Find where the given text appears and provide that cell's center as [x, y] coordinate. 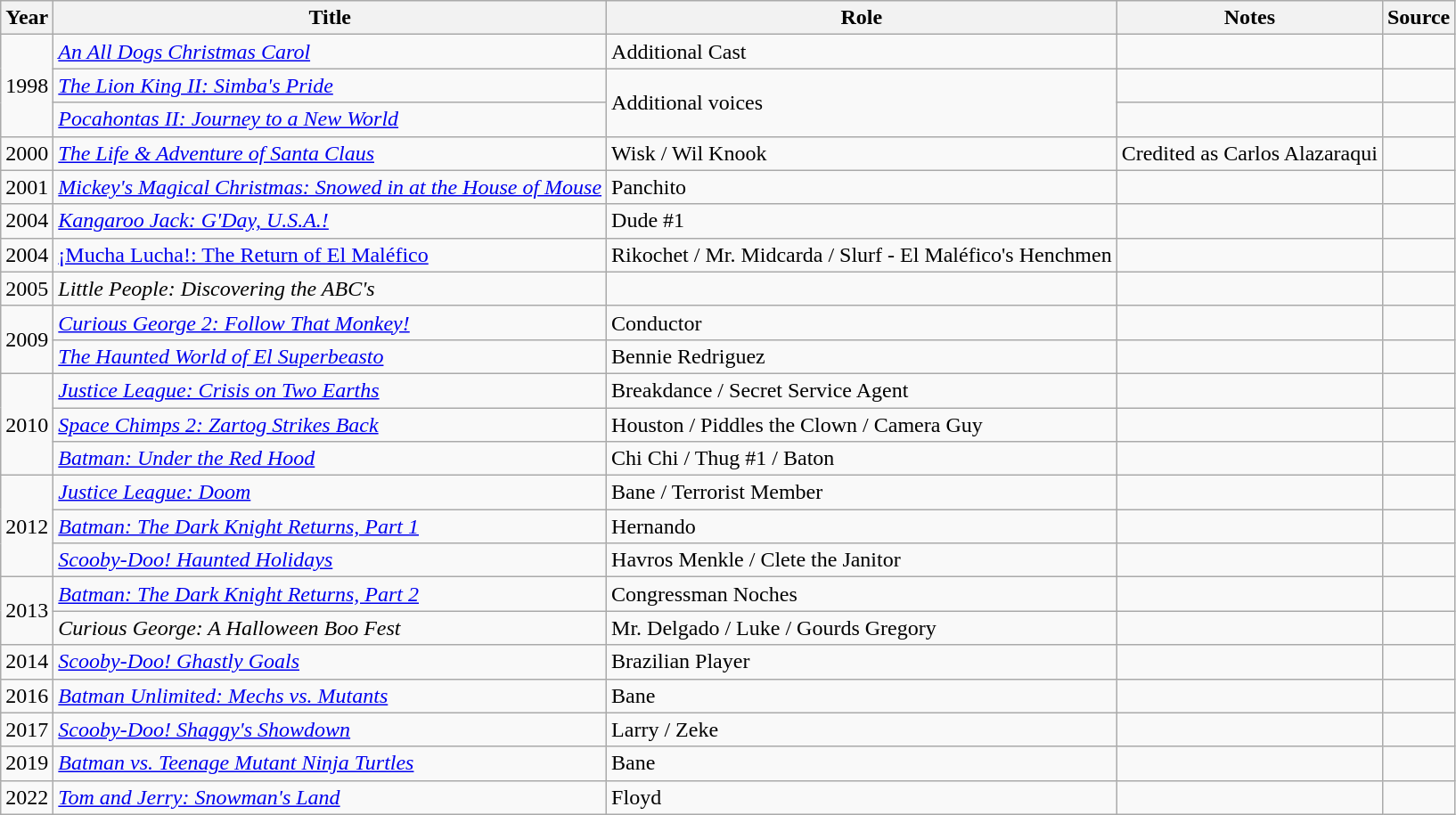
Title [330, 18]
Breakdance / Secret Service Agent [863, 390]
Conductor [863, 322]
The Haunted World of El Superbeasto [330, 356]
2017 [27, 729]
2005 [27, 289]
Houston / Piddles the Clown / Camera Guy [863, 425]
Notes [1249, 18]
Bennie Redriguez [863, 356]
Panchito [863, 187]
Mickey's Magical Christmas: Snowed in at the House of Mouse [330, 187]
Justice League: Crisis on Two Earths [330, 390]
Curious George: A Halloween Boo Fest [330, 628]
2000 [27, 153]
Congressman Noches [863, 594]
Tom and Jerry: Snowman's Land [330, 797]
Hernando [863, 526]
2009 [27, 339]
Scooby-Doo! Ghastly Goals [330, 662]
The Lion King II: Simba's Pride [330, 86]
Batman Unlimited: Mechs vs. Mutants [330, 696]
2013 [27, 611]
Year [27, 18]
¡Mucha Lucha!: The Return of El Maléfico [330, 255]
Additional Cast [863, 52]
Scooby-Doo! Shaggy's Showdown [330, 729]
Pocahontas II: Journey to a New World [330, 119]
Mr. Delgado / Luke / Gourds Gregory [863, 628]
2016 [27, 696]
Justice League: Doom [330, 493]
Little People: Discovering the ABC's [330, 289]
Dude #1 [863, 221]
Space Chimps 2: Zartog Strikes Back [330, 425]
2019 [27, 763]
Wisk / Wil Knook [863, 153]
Rikochet / Mr. Midcarda / Slurf - El Maléfico's Henchmen [863, 255]
Larry / Zeke [863, 729]
2012 [27, 526]
Scooby-Doo! Haunted Holidays [330, 560]
2001 [27, 187]
2014 [27, 662]
Batman: Under the Red Hood [330, 459]
Curious George 2: Follow That Monkey! [330, 322]
Batman: The Dark Knight Returns, Part 2 [330, 594]
2022 [27, 797]
Role [863, 18]
2010 [27, 424]
Chi Chi / Thug #1 / Baton [863, 459]
Floyd [863, 797]
An All Dogs Christmas Carol [330, 52]
Bane / Terrorist Member [863, 493]
Brazilian Player [863, 662]
Source [1419, 18]
1998 [27, 86]
The Life & Adventure of Santa Claus [330, 153]
Additional voices [863, 102]
Batman: The Dark Knight Returns, Part 1 [330, 526]
Credited as Carlos Alazaraqui [1249, 153]
Batman vs. Teenage Mutant Ninja Turtles [330, 763]
Kangaroo Jack: G'Day, U.S.A.! [330, 221]
Havros Menkle / Clete the Janitor [863, 560]
